Identify which cell holds the provided text, then report its [X, Y] central coordinate. 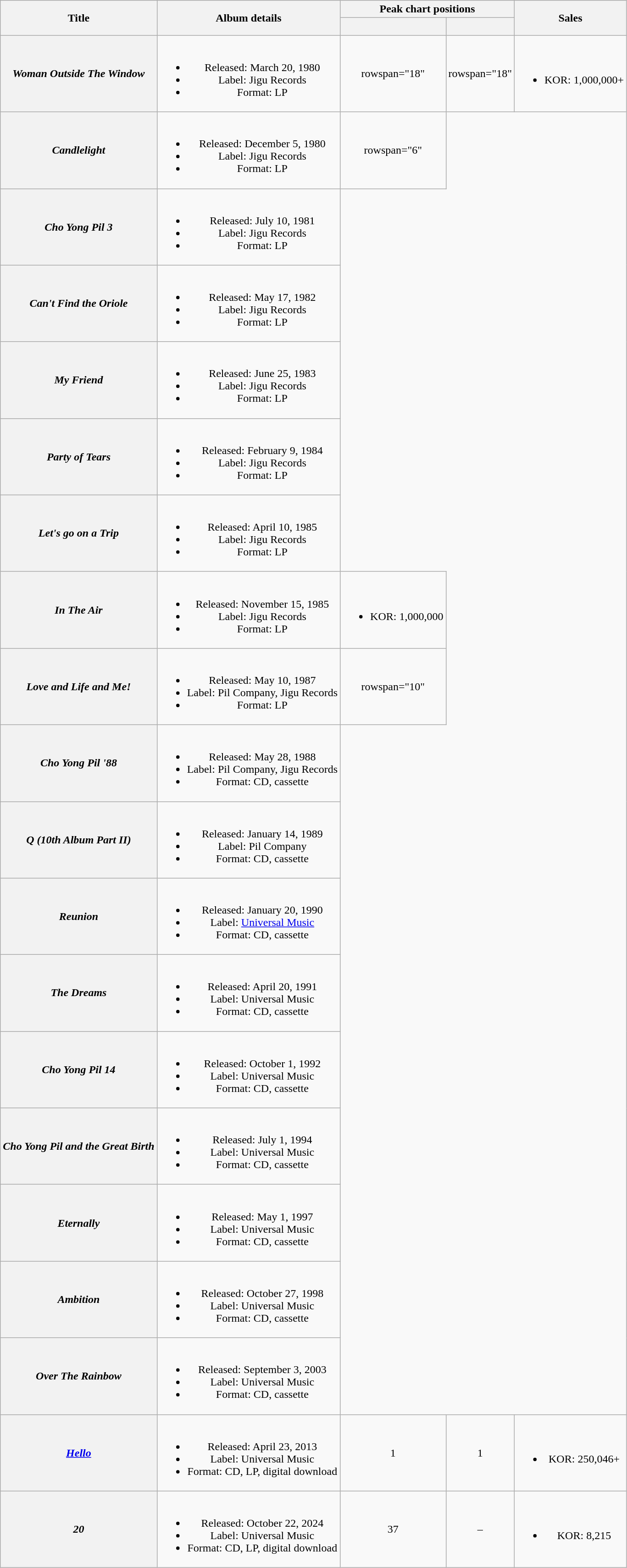
Hello [79, 1453]
Ambition [79, 1300]
Released: October 22, 2024Label: Universal MusicFormat: CD, LP, digital download [249, 1529]
Released: December 5, 1980Label: Jigu RecordsFormat: LP [249, 150]
Released: October 1, 1992Label: Universal MusicFormat: CD, cassette [249, 1069]
rowspan="6" [393, 150]
Released: April 10, 1985Label: Jigu RecordsFormat: LP [249, 533]
Can't Find the Oriole [79, 304]
KOR: 1,000,000 [393, 610]
Cho Yong Pil '88 [79, 763]
Reunion [79, 916]
In The Air [79, 610]
Released: January 14, 1989Label: Pil CompanyFormat: CD, cassette [249, 840]
Released: April 20, 1991Label: Universal MusicFormat: CD, cassette [249, 993]
KOR: 1,000,000+ [571, 73]
The Dreams [79, 993]
My Friend [79, 380]
Album details [249, 18]
Released: January 20, 1990Label: Universal MusicFormat: CD, cassette [249, 916]
Released: March 20, 1980Label: Jigu RecordsFormat: LP [249, 73]
Released: October 27, 1998Label: Universal MusicFormat: CD, cassette [249, 1300]
Cho Yong Pil and the Great Birth [79, 1147]
KOR: 250,046+ [571, 1453]
37 [393, 1529]
Released: February 9, 1984Label: Jigu RecordsFormat: LP [249, 457]
Released: May 28, 1988Label: Pil Company, Jigu RecordsFormat: CD, cassette [249, 763]
Released: April 23, 2013Label: Universal MusicFormat: CD, LP, digital download [249, 1453]
Cho Yong Pil 14 [79, 1069]
Released: July 1, 1994Label: Universal MusicFormat: CD, cassette [249, 1147]
Released: June 25, 1983Label: Jigu RecordsFormat: LP [249, 380]
Woman Outside The Window [79, 73]
Peak chart positions [427, 9]
Sales [571, 18]
Released: July 10, 1981Label: Jigu RecordsFormat: LP [249, 227]
Cho Yong Pil 3 [79, 227]
– [480, 1529]
Let's go on a Trip [79, 533]
Candlelight [79, 150]
Released: November 15, 1985Label: Jigu RecordsFormat: LP [249, 610]
Released: May 1, 1997Label: Universal MusicFormat: CD, cassette [249, 1223]
Released: May 10, 1987Label: Pil Company, Jigu RecordsFormat: LP [249, 686]
Released: September 3, 2003Label: Universal MusicFormat: CD, cassette [249, 1376]
Title [79, 18]
Released: May 17, 1982Label: Jigu RecordsFormat: LP [249, 304]
Love and Life and Me! [79, 686]
Q (10th Album Part II) [79, 840]
Party of Tears [79, 457]
Over The Rainbow [79, 1376]
20 [79, 1529]
rowspan="10" [393, 686]
Eternally [79, 1223]
KOR: 8,215 [571, 1529]
